Locate the cell with the specified text and output its [x, y] center coordinate. 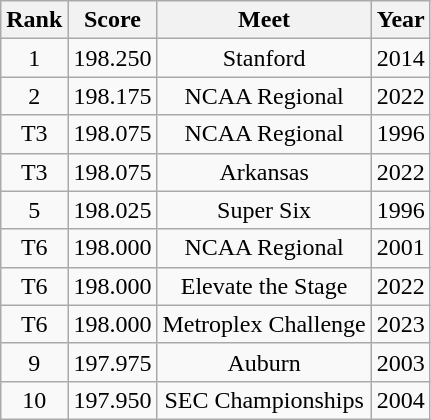
Year [400, 20]
Arkansas [264, 172]
198.175 [112, 96]
Auburn [264, 362]
Meet [264, 20]
197.975 [112, 362]
2003 [400, 362]
2001 [400, 248]
Score [112, 20]
2023 [400, 324]
9 [34, 362]
2004 [400, 400]
SEC Championships [264, 400]
Elevate the Stage [264, 286]
2 [34, 96]
Super Six [264, 210]
5 [34, 210]
198.025 [112, 210]
2014 [400, 58]
Metroplex Challenge [264, 324]
Stanford [264, 58]
1 [34, 58]
197.950 [112, 400]
10 [34, 400]
Rank [34, 20]
198.250 [112, 58]
